Determine the [X, Y] coordinate at the center of the cell enclosing the given text.  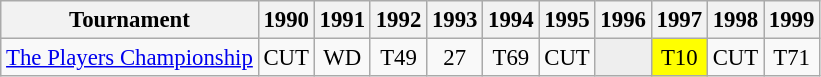
1999 [792, 20]
1994 [511, 20]
27 [455, 58]
1997 [679, 20]
1993 [455, 20]
T10 [679, 58]
T69 [511, 58]
The Players Championship [130, 58]
T49 [398, 58]
1995 [567, 20]
1996 [623, 20]
1991 [342, 20]
1998 [735, 20]
1990 [286, 20]
Tournament [130, 20]
1992 [398, 20]
WD [342, 58]
T71 [792, 58]
